Provide the [X, Y] coordinate of the cell's center where the given text is located.  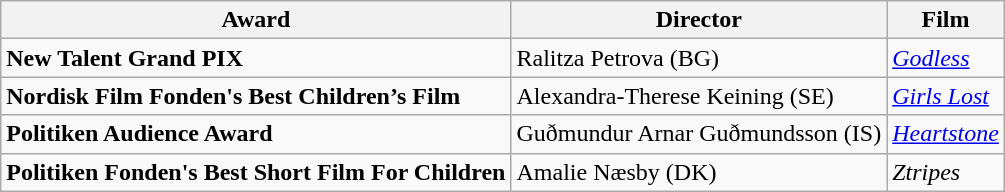
Alexandra-Therese Keining (SE) [699, 96]
Director [699, 20]
Godless [946, 58]
Amalie Næsby (DK) [699, 172]
Film [946, 20]
Guðmundur Arnar Guðmundsson (IS) [699, 134]
Ztripes [946, 172]
Ralitza Petrova (BG) [699, 58]
Heartstone [946, 134]
Nordisk Film Fonden's Best Children’s Film [256, 96]
Politiken Audience Award [256, 134]
New Talent Grand PIX [256, 58]
Politiken Fonden's Best Short Film For Children [256, 172]
Girls Lost [946, 96]
Award [256, 20]
